Extract the (x, y) coordinate from the center of the cell holding the provided text.  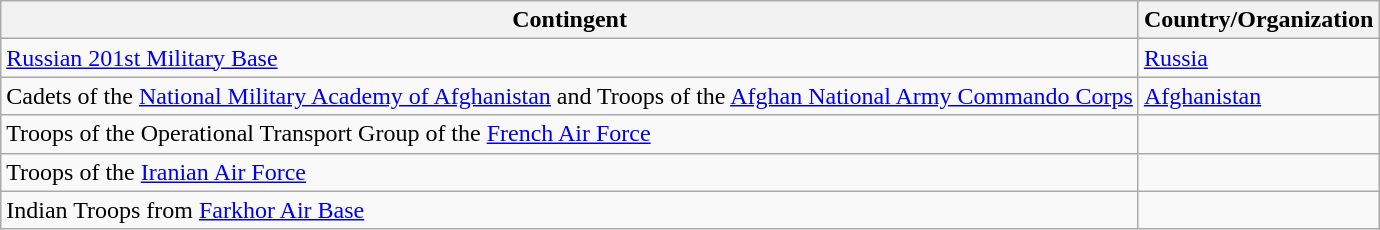
Troops of the Iranian Air Force (570, 172)
Cadets of the National Military Academy of Afghanistan and Troops of the Afghan National Army Commando Corps (570, 96)
Russia (1258, 58)
Indian Troops from Farkhor Air Base (570, 210)
Country/Organization (1258, 20)
Contingent (570, 20)
Russian 201st Military Base (570, 58)
Afghanistan (1258, 96)
Troops of the Operational Transport Group of the French Air Force (570, 134)
